Search for the cell housing the specified text and yield its [x, y] center coordinate. 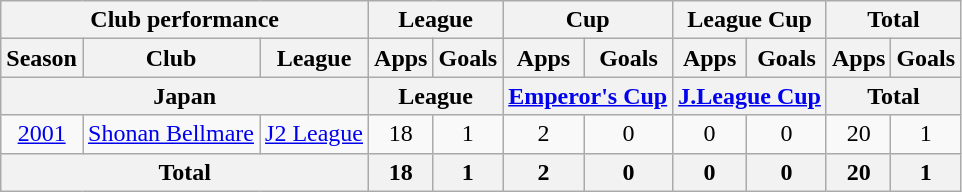
Club performance [185, 20]
J.League Cup [750, 96]
2001 [42, 134]
Emperor's Cup [588, 96]
Cup [588, 20]
J2 League [314, 134]
Shonan Bellmare [170, 134]
Japan [185, 96]
League Cup [750, 20]
Club [170, 58]
Season [42, 58]
